For the text-containing cell, return its midpoint in [X, Y] coordinate format. 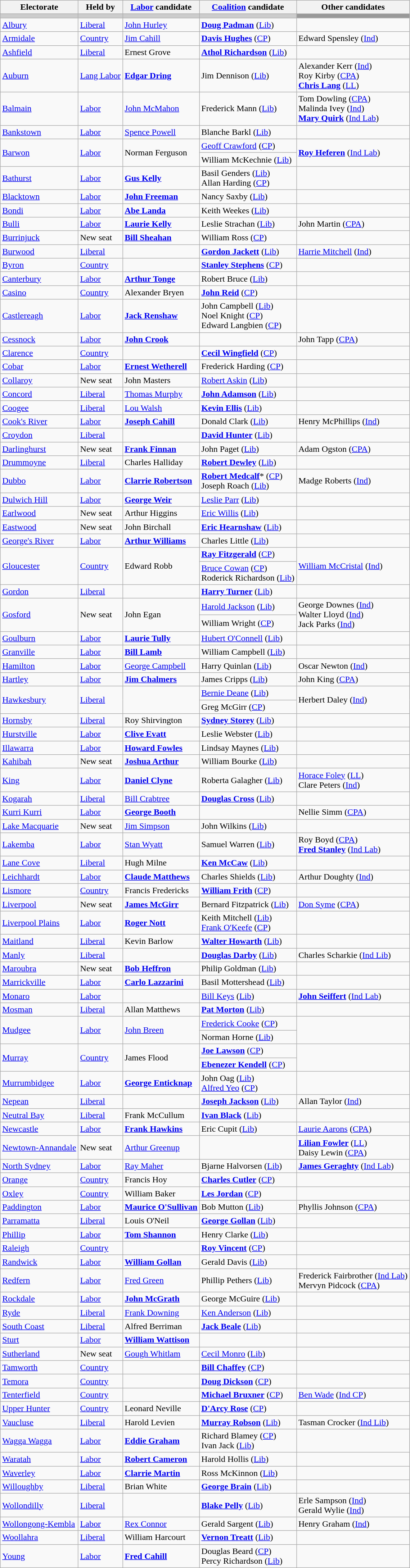
George Gollan (Lib) [248, 1221]
Gough Whitlam [161, 1354]
Clarrie Martin [161, 1473]
George Downes (Ind)Walter Lloyd (Ind)Jack Parks (Ind) [353, 615]
Newtown-Annandale [39, 1147]
Roy Vincent (CP) [248, 1248]
Michael Bruxner (CP) [248, 1395]
Stanley Stephens (CP) [248, 265]
Labor candidate [161, 7]
Leslie Parr (Lib) [248, 500]
Woollahra [39, 1537]
Waverley [39, 1473]
John Martin (CPA) [353, 224]
Edward Spensley (Ind) [353, 38]
William Campbell (Lib) [248, 652]
John Adamson (Lib) [248, 394]
Goulburn [39, 638]
Canterbury [39, 279]
King [39, 780]
Kahibah [39, 762]
Laurie Tully [161, 638]
Frank McCullum [161, 1115]
Roger Nott [161, 922]
Lindsay Maynes (Lib) [248, 748]
John McMahon [161, 109]
Gordon [39, 591]
Norman Ferguson [161, 153]
John Masters [161, 380]
Ivan Black (Lib) [248, 1115]
Alexander Bryen [161, 292]
Francis Fredericks [161, 890]
Fred Cahill [161, 1556]
Bill Lamb [161, 652]
Laurie Aarons (CPA) [353, 1129]
Eastwood [39, 527]
George Weir [161, 500]
Temora [39, 1381]
Harrie Mitchell (Ind) [353, 251]
Lismore [39, 890]
Drummoyne [39, 463]
Coogee [39, 408]
Douglas Cross (Lib) [248, 799]
Eric Willis (Lib) [248, 513]
Bill Chaffey (CP) [248, 1367]
Mudgee [39, 1030]
Henry Graham (Ind) [353, 1524]
Orange [39, 1180]
Ernest Grove [161, 52]
Richard Blamey (CP)Ivan Jack (Lib) [248, 1441]
John King (CPA) [353, 679]
Arthur Tonge [161, 279]
William Ross (CP) [248, 238]
Ross McKinnon (Lib) [248, 1473]
Wollongong-Kembla [39, 1524]
Ryde [39, 1313]
John Campbell (Lib)Noel Knight (CP)Edward Langbien (CP) [248, 316]
Donald Clark (Lib) [248, 421]
Cecil Wingfield (CP) [248, 353]
Adam Ogston (CPA) [353, 449]
Maroubra [39, 969]
William Harcourt [161, 1537]
Illawarra [39, 748]
Tamworth [39, 1367]
Jack Renshaw [161, 316]
Leslie Strachan (Lib) [248, 224]
Phillip Pethers (Lib) [248, 1281]
Burwood [39, 251]
Burrinjuck [39, 238]
Sturt [39, 1340]
Claude Matthews [161, 877]
Roy Heferen (Ind Lab) [353, 153]
Howard Fowles [161, 748]
Leonard Neville [161, 1408]
Philip Goldman (Lib) [248, 969]
George Brain (Lib) [248, 1487]
Held by [100, 7]
David Hunter (Lib) [248, 435]
Jim Cahill [161, 38]
Alfred Berriman [161, 1326]
Hubert O'Connell (Lib) [248, 638]
Fred Green [161, 1281]
Dulwich Hill [39, 500]
Frank Finnan [161, 449]
Kogarah [39, 799]
Brian White [161, 1487]
Hugh Milne [161, 863]
Allan Matthews [161, 1010]
John Paget (Lib) [248, 449]
Harold Hollis (Lib) [248, 1459]
Bernard Fitzpatrick (Lib) [248, 904]
Murrumbidgee [39, 1083]
George Campbell [161, 665]
Herbert Daley (Ind) [353, 700]
Manly [39, 955]
William Wright (CP) [248, 623]
Rockdale [39, 1299]
Blake Pelly (Lib) [248, 1505]
Ken McCaw (Lib) [248, 863]
Lang Labor [100, 76]
Henry Clarke (Lib) [248, 1235]
Arthur Williams [161, 541]
Pat Morton (Lib) [248, 1010]
Davis Hughes (CP) [248, 38]
Willoughby [39, 1487]
Charles Shields (Lib) [248, 877]
Arthur Doughty (Ind) [353, 877]
Raleigh [39, 1248]
Sutherland [39, 1354]
Tenterfield [39, 1395]
Randwick [39, 1262]
Bill Keys (Lib) [248, 996]
Other candidates [353, 7]
Jack Beale (Lib) [248, 1326]
Darlinghurst [39, 449]
Leslie Webster (Lib) [248, 734]
Nepean [39, 1101]
Kurri Kurri [39, 812]
Charles Scharkie (Ind Lib) [353, 955]
Francis Hoy [161, 1180]
Croydon [39, 435]
Tom Shannon [161, 1235]
D'Arcy Rose (CP) [248, 1408]
Keith Mitchell (Lib)Frank O'Keefe (CP) [248, 922]
Lilian Fowler (LL)Daisy Lewin (CPA) [353, 1147]
Bruce Cowan (CP)Roderick Richardson (Lib) [248, 573]
Greg McGirr (CP) [248, 707]
Spence Powell [161, 132]
Electorate [39, 7]
John Tapp (CPA) [353, 339]
Walter Howarth (Lib) [248, 941]
Cessnock [39, 339]
Laurie Kelly [161, 224]
Clarrie Robertson [161, 481]
Wagga Wagga [39, 1441]
Doug Dickson (CP) [248, 1381]
Douglas Darby (Lib) [248, 955]
Blacktown [39, 196]
Ernest Wetherell [161, 367]
Gordon Jackett (Lib) [248, 251]
Hamilton [39, 665]
Murray Robson (Lib) [248, 1422]
Edgar Dring [161, 76]
Bondi [39, 210]
Roberta Galagher (Lib) [248, 780]
Eric Cupit (Lib) [248, 1129]
Granville [39, 652]
Ken Anderson (Lib) [248, 1313]
Bernie Deane (Lib) [248, 693]
Kevin Ellis (Lib) [248, 408]
Robert Dewley (Lib) [248, 463]
William Bourke (Lib) [248, 762]
Liverpool Plains [39, 922]
Robert Medcalf* (CP)Joseph Roach (Lib) [248, 481]
Ray Maher [161, 1166]
Don Syme (CPA) [353, 904]
Armidale [39, 38]
Frank Downing [161, 1313]
Gosford [39, 615]
Geoff Crawford (CP) [248, 146]
George's River [39, 541]
Monaro [39, 996]
Allan Taylor (Ind) [353, 1101]
Murray [39, 1058]
Cook's River [39, 421]
James McGirr [161, 904]
Roy Shirvington [161, 721]
Thomas Murphy [161, 394]
John Oag (Lib)Alfred Yeo (CP) [248, 1083]
Ray Fitzgerald (CP) [248, 554]
Nellie Simm (CPA) [353, 812]
Hawkesbury [39, 700]
Oxley [39, 1193]
Joseph Cahill [161, 421]
Jim Simpson [161, 826]
Vaucluse [39, 1422]
Basil Genders (Lib)Allan Harding (CP) [248, 178]
William Baker [161, 1193]
Newcastle [39, 1129]
Marrickville [39, 982]
Bill Crabtree [161, 799]
Bob Heffron [161, 969]
Abe Landa [161, 210]
Barwon [39, 153]
Balmain [39, 109]
Horace Foley (LL)Clare Peters (Ind) [353, 780]
John Breen [161, 1030]
Harold Jackson (Lib) [248, 606]
Earlwood [39, 513]
Dubbo [39, 481]
Sydney Storey (Lib) [248, 721]
George McGuire (Lib) [248, 1299]
Henry McPhillips (Ind) [353, 421]
Nancy Saxby (Lib) [248, 196]
Oscar Newton (Ind) [353, 665]
John Birchall [161, 527]
Tasman Crocker (Ind Lib) [353, 1422]
Louis O'Neil [161, 1221]
John Wilkins (Lib) [248, 826]
Castlereagh [39, 316]
Charles Cutler (CP) [248, 1180]
Charles Little (Lib) [248, 541]
John Hurley [161, 25]
Redfern [39, 1281]
Joseph Jackson (Lib) [248, 1101]
Gerald Davis (Lib) [248, 1262]
Rex Connor [161, 1524]
Hartley [39, 679]
Maurice O'Sullivan [161, 1207]
Phyllis Johnson (CPA) [353, 1207]
George Enticknap [161, 1083]
Douglas Beard (CP)Percy Richardson (Lib) [248, 1556]
Young [39, 1556]
Gerald Sargent (Lib) [248, 1524]
Harry Quinlan (Lib) [248, 665]
Bathurst [39, 178]
William Gollan [161, 1262]
Basil Mottershead (Lib) [248, 982]
Eric Hearnshaw (Lib) [248, 527]
Edward Robb [161, 566]
Arthur Higgins [161, 513]
Byron [39, 265]
Lou Walsh [161, 408]
Cecil Monro (Lib) [248, 1354]
Keith Weekes (Lib) [248, 210]
Lakemba [39, 845]
Lake Macquarie [39, 826]
Stan Wyatt [161, 845]
Athol Richardson (Lib) [248, 52]
Frederick Harding (CP) [248, 367]
Joe Lawson (CP) [248, 1051]
Bob Mutton (Lib) [248, 1207]
Concord [39, 394]
Frederick Mann (Lib) [248, 109]
John McGrath [161, 1299]
Ben Wade (Ind CP) [353, 1395]
Alexander Kerr (Ind)Roy Kirby (CPA)Chris Lang (LL) [353, 76]
Kevin Barlow [161, 941]
John Freeman [161, 196]
Carlo Lazzarini [161, 982]
Leichhardt [39, 877]
Hurstville [39, 734]
Vernon Treatt (Lib) [248, 1537]
Jim Chalmers [161, 679]
Frederick Cooke (CP) [248, 1023]
Coalition candidate [248, 7]
Charles Halliday [161, 463]
Gus Kelly [161, 178]
Liverpool [39, 904]
George Booth [161, 812]
Robert Cameron [161, 1459]
John Egan [161, 615]
South Coast [39, 1326]
Albury [39, 25]
Harold Levien [161, 1422]
Doug Padman (Lib) [248, 25]
Bankstown [39, 132]
Lane Cove [39, 863]
William Frith (CP) [248, 890]
Clarence [39, 353]
Norman Horne (Lib) [248, 1037]
James Geraghty (Ind Lab) [353, 1166]
Phillip [39, 1235]
Madge Roberts (Ind) [353, 481]
Frank Hawkins [161, 1129]
Mosman [39, 1010]
Maitland [39, 941]
John Reid (CP) [248, 292]
Neutral Bay [39, 1115]
Parramatta [39, 1221]
Daniel Clyne [161, 780]
Ashfield [39, 52]
Casino [39, 292]
William McCristal (Ind) [353, 566]
Gloucester [39, 566]
Blanche Barkl (Lib) [248, 132]
Les Jordan (CP) [248, 1193]
Roy Boyd (CPA)Fred Stanley (Ind Lab) [353, 845]
James Flood [161, 1058]
Paddington [39, 1207]
Robert Bruce (Lib) [248, 279]
Upper Hunter [39, 1408]
Bill Sheahan [161, 238]
John Seiffert (Ind Lab) [353, 996]
Auburn [39, 76]
Frederick Fairbrother (Ind Lab)Mervyn Pidcock (CPA) [353, 1281]
Jim Dennison (Lib) [248, 76]
John Crook [161, 339]
Joshua Arthur [161, 762]
North Sydney [39, 1166]
William McKechnie (Lib) [248, 159]
Robert Askin (Lib) [248, 380]
Cobar [39, 367]
Eddie Graham [161, 1441]
Erle Sampson (Ind)Gerald Wylie (Ind) [353, 1505]
Bulli [39, 224]
Arthur Greenup [161, 1147]
Wollondilly [39, 1505]
James Cripps (Lib) [248, 679]
Samuel Warren (Lib) [248, 845]
Collaroy [39, 380]
Bjarne Halvorsen (Lib) [248, 1166]
Harry Turner (Lib) [248, 591]
Waratah [39, 1459]
Ebenezer Kendell (CP) [248, 1064]
Hornsby [39, 721]
William Wattison [161, 1340]
Clive Evatt [161, 734]
Tom Dowling (CPA)Malinda Ivey (Ind)Mary Quirk (Ind Lab) [353, 109]
